Extract the [X, Y] coordinate from the center of the cell holding the provided text.  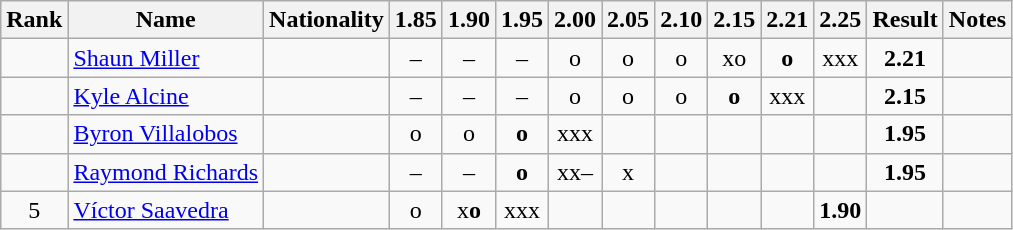
x [628, 172]
2.00 [574, 20]
2.10 [682, 20]
Raymond Richards [166, 172]
5 [34, 210]
1.85 [416, 20]
Víctor Saavedra [166, 210]
Kyle Alcine [166, 96]
Result [905, 20]
2.05 [628, 20]
Notes [977, 20]
2.25 [840, 20]
Shaun Miller [166, 58]
Name [166, 20]
Byron Villalobos [166, 134]
Rank [34, 20]
xx– [574, 172]
Nationality [327, 20]
